Return [x, y] of the center of cell containing provided text 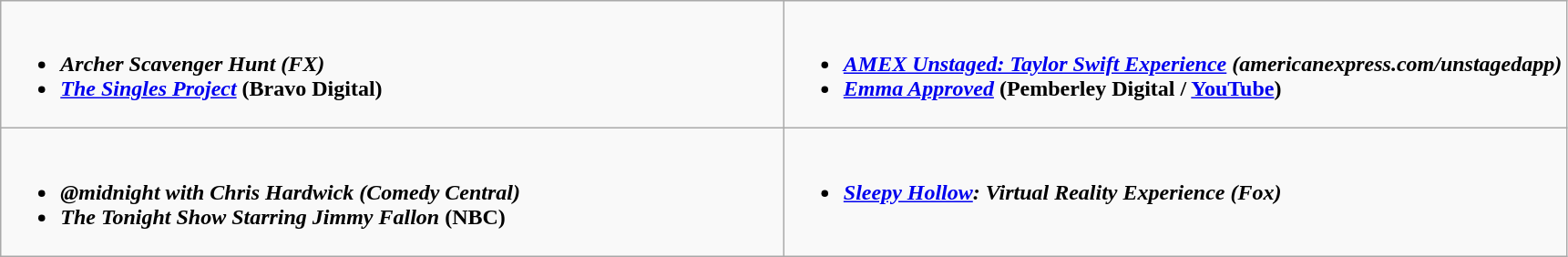
Archer Scavenger Hunt (FX)The Singles Project (Bravo Digital) [393, 65]
AMEX Unstaged: Taylor Swift Experience (americanexpress.com/unstagedapp)Emma Approved (Pemberley Digital / YouTube) [1175, 65]
@midnight with Chris Hardwick (Comedy Central)The Tonight Show Starring Jimmy Fallon (NBC) [393, 192]
Sleepy Hollow: Virtual Reality Experience (Fox) [1175, 192]
